Capture the cell that displays the provided text and extract its [X, Y] central coordinate. 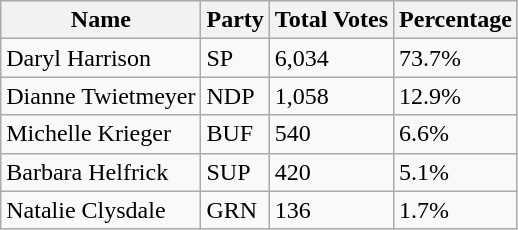
Natalie Clysdale [101, 210]
Name [101, 20]
BUF [235, 134]
SUP [235, 172]
Dianne Twietmeyer [101, 96]
Percentage [456, 20]
540 [331, 134]
SP [235, 58]
73.7% [456, 58]
Party [235, 20]
Michelle Krieger [101, 134]
136 [331, 210]
Daryl Harrison [101, 58]
6.6% [456, 134]
12.9% [456, 96]
420 [331, 172]
Total Votes [331, 20]
Barbara Helfrick [101, 172]
1,058 [331, 96]
GRN [235, 210]
NDP [235, 96]
6,034 [331, 58]
5.1% [456, 172]
1.7% [456, 210]
